Locate the cell with the specified text and output its (X, Y) center coordinate. 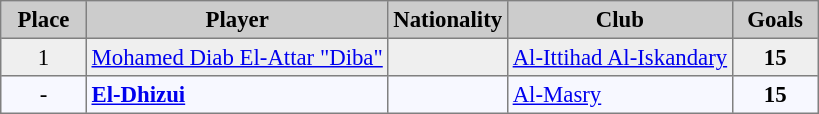
Nationality (448, 20)
Al-Ittihad Al-Iskandary (620, 57)
Club (620, 20)
Player (237, 20)
Mohamed Diab El-Attar "Diba" (237, 57)
Al-Masry (620, 95)
- (44, 95)
Place (44, 20)
Goals (775, 20)
El-Dhizui (237, 95)
1 (44, 57)
